Search for the cell housing the specified text and yield its (x, y) center coordinate. 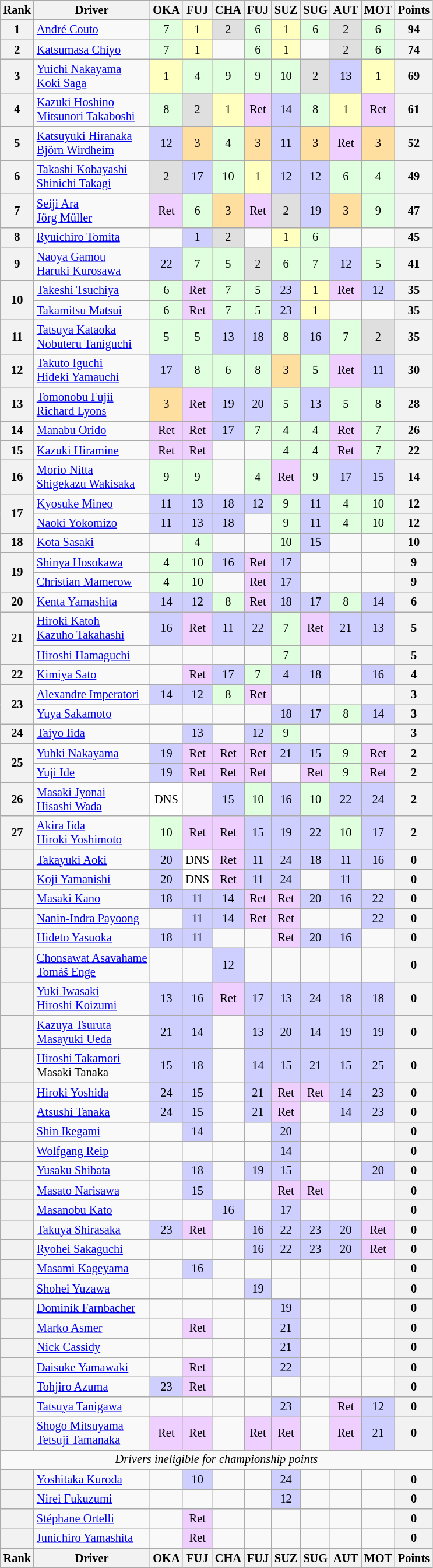
Nirei Fukuzumi (92, 1499)
Akira Iida Hiroki Yoshimoto (92, 833)
Junichiro Yamashita (92, 1538)
Tatsuya Tanigawa (92, 1406)
Takamitsu Matsui (92, 310)
Hideto Yasuoka (92, 938)
Yoshitaka Kuroda (92, 1479)
28 (414, 404)
Dominik Farnbacher (92, 1308)
Tomonobu Fujii Richard Lyons (92, 404)
Atsushi Tanaka (92, 1112)
Naoki Yokomizo (92, 523)
Manabu Orido (92, 430)
Chonsawat Asavahame Tomáš Enge (92, 965)
Hiroki Yoshida (92, 1093)
Katsuyuki Hiranaka Björn Wirdheim (92, 143)
Yuki Iwasaki Hiroshi Koizumi (92, 999)
Kazuya Tsuruta Masayuki Ueda (92, 1032)
Koji Yamanishi (92, 879)
Kenta Yamashita (92, 601)
Ryuichiro Tomita (92, 237)
Tohjiro Azuma (92, 1387)
Yusaku Shibata (92, 1171)
45 (414, 237)
André Couto (92, 30)
30 (414, 370)
Shogo Mitsuyama Tetsuji Tamanaka (92, 1433)
Takeshi Tsuchiya (92, 290)
Seiji Ara Jörg Müller (92, 211)
Hiroshi Hamaguchi (92, 655)
69 (414, 76)
Stéphane Ortelli (92, 1518)
Masanobu Kato (92, 1210)
Marko Asmer (92, 1328)
Takashi Kobayashi Shinichi Takagi (92, 177)
Shin Ikegami (92, 1132)
Morio Nitta Shigekazu Wakisaka (92, 477)
47 (414, 211)
Ryohei Sakaguchi (92, 1249)
Yuya Sakamoto (92, 714)
Masami Kageyama (92, 1269)
Masaki Jyonai Hisashi Wada (92, 799)
Kazuki Hiramine (92, 450)
Tatsuya Kataoka Nobuteru Taniguchi (92, 337)
Yuichi Nakayama Koki Saga (92, 76)
61 (414, 110)
Drivers ineligible for championship points (217, 1459)
Nick Cassidy (92, 1347)
Hiroki Katoh Kazuho Takahashi (92, 628)
Taiyo Iida (92, 733)
41 (414, 264)
52 (414, 143)
Kyosuke Mineo (92, 503)
Yuhki Nakayama (92, 753)
Nanin-Indra Payoong (92, 919)
Yuji Ide (92, 773)
Alexandre Imperatori (92, 694)
94 (414, 30)
Shohei Yuzawa (92, 1289)
49 (414, 177)
Masaki Kano (92, 899)
Kota Sasaki (92, 542)
Hiroshi Takamori Masaki Tanaka (92, 1066)
Takuya Shirasaka (92, 1230)
Shinya Hosokawa (92, 562)
74 (414, 50)
Christian Mamerow (92, 582)
Takuto Iguchi Hideki Yamauchi (92, 370)
Daisuke Yamawaki (92, 1367)
Masato Narisawa (92, 1191)
Naoya Gamou Haruki Kurosawa (92, 264)
Kazuki Hoshino Mitsunori Takaboshi (92, 110)
Wolfgang Reip (92, 1151)
Kimiya Sato (92, 674)
27 (17, 833)
Katsumasa Chiyo (92, 50)
Takayuki Aoki (92, 860)
